Capture the cell that displays the provided text and extract its [X, Y] central coordinate. 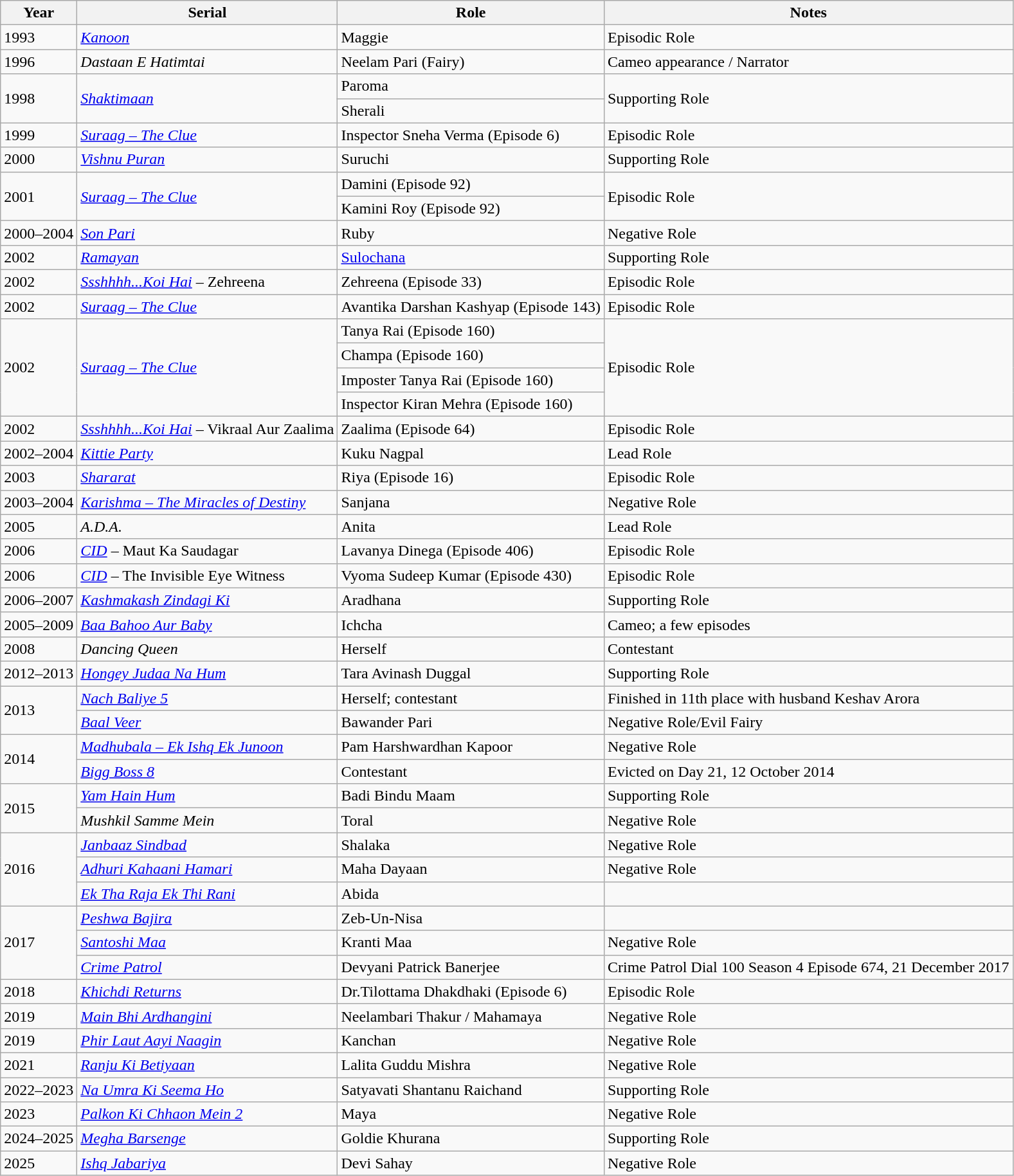
2024–2025 [39, 1139]
Ichcha [471, 624]
Kashmakash Zindagi Ki [207, 600]
Tara Avinash Duggal [471, 673]
1999 [39, 135]
Champa (Episode 160) [471, 356]
Badi Bindu Maam [471, 796]
2013 [39, 710]
Baal Veer [207, 723]
Damini (Episode 92) [471, 184]
Maggie [471, 37]
Avantika Darshan Kashyap (Episode 143) [471, 307]
Serial [207, 13]
Maya [471, 1114]
Ssshhhh...Koi Hai – Zehreena [207, 282]
Cameo appearance / Narrator [808, 62]
Bigg Boss 8 [207, 772]
Zehreena (Episode 33) [471, 282]
2018 [39, 991]
Ishq Jabariya [207, 1163]
1993 [39, 37]
Mushkil Samme Mein [207, 820]
2002–2004 [39, 453]
2003–2004 [39, 502]
2015 [39, 808]
Ssshhhh...Koi Hai – Vikraal Aur Zaalima [207, 429]
CID – Maut Ka Saudagar [207, 551]
Main Bhi Ardhangini [207, 1016]
Janbaaz Sindbad [207, 845]
2017 [39, 943]
Year [39, 13]
Ramayan [207, 257]
Santoshi Maa [207, 943]
2001 [39, 196]
2022–2023 [39, 1090]
Shararat [207, 478]
Devi Sahay [471, 1163]
2014 [39, 759]
Kanoon [207, 37]
Ranju Ki Betiyaan [207, 1065]
Zaalima (Episode 64) [471, 429]
Khichdi Returns [207, 991]
Neelambari Thakur / Mahamaya [471, 1016]
Inspector Kiran Mehra (Episode 160) [471, 404]
Vishnu Puran [207, 159]
Crime Patrol [207, 967]
Imposter Tanya Rai (Episode 160) [471, 380]
Bawander Pari [471, 723]
Peshwa Bajira [207, 918]
Dr.Tilottama Dhakdhaki (Episode 6) [471, 991]
Riya (Episode 16) [471, 478]
CID – The Invisible Eye Witness [207, 575]
Na Umra Ki Seema Ho [207, 1090]
Devyani Patrick Banerjee [471, 967]
2016 [39, 869]
Shalaka [471, 845]
Kanchan [471, 1040]
Role [471, 13]
1998 [39, 98]
2025 [39, 1163]
Neelam Pari (Fairy) [471, 62]
A.D.A. [207, 527]
Kuku Nagpal [471, 453]
Nach Baliye 5 [207, 698]
Dancing Queen [207, 649]
Crime Patrol Dial 100 Season 4 Episode 674, 21 December 2017 [808, 967]
Lavanya Dinega (Episode 406) [471, 551]
Pam Harshwardhan Kapoor [471, 747]
Ruby [471, 233]
Baa Bahoo Aur Baby [207, 624]
Lalita Guddu Mishra [471, 1065]
Satyavati Shantanu Raichand [471, 1090]
2000–2004 [39, 233]
Yam Hain Hum [207, 796]
Anita [471, 527]
Son Pari [207, 233]
Karishma – The Miracles of Destiny [207, 502]
Kittie Party [207, 453]
2000 [39, 159]
Notes [808, 13]
Shaktimaan [207, 98]
2012–2013 [39, 673]
Tanya Rai (Episode 160) [471, 331]
Herself [471, 649]
1996 [39, 62]
Hongey Judaa Na Hum [207, 673]
Paroma [471, 86]
Kamini Roy (Episode 92) [471, 208]
Toral [471, 820]
2008 [39, 649]
Zeb-Un-Nisa [471, 918]
Evicted on Day 21, 12 October 2014 [808, 772]
2005 [39, 527]
2021 [39, 1065]
Sulochana [471, 257]
2006–2007 [39, 600]
Maha Dayaan [471, 869]
Sherali [471, 111]
Adhuri Kahaani Hamari [207, 869]
Madhubala – Ek Ishq Ek Junoon [207, 747]
Cameo; a few episodes [808, 624]
Ek Tha Raja Ek Thi Rani [207, 894]
Phir Laut Aayi Naagin [207, 1040]
Goldie Khurana [471, 1139]
Kranti Maa [471, 943]
Palkon Ki Chhaon Mein 2 [207, 1114]
Aradhana [471, 600]
Suruchi [471, 159]
Sanjana [471, 502]
Vyoma Sudeep Kumar (Episode 430) [471, 575]
Finished in 11th place with husband Keshav Arora [808, 698]
Abida [471, 894]
Megha Barsenge [207, 1139]
Dastaan E Hatimtai [207, 62]
Herself; contestant [471, 698]
Negative Role/Evil Fairy [808, 723]
2005–2009 [39, 624]
Inspector Sneha Verma (Episode 6) [471, 135]
2003 [39, 478]
2023 [39, 1114]
